Locate the cell with the specified text and output its [x, y] center coordinate. 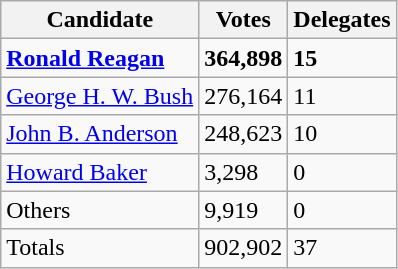
John B. Anderson [100, 134]
Howard Baker [100, 172]
Delegates [342, 20]
Ronald Reagan [100, 58]
364,898 [244, 58]
10 [342, 134]
3,298 [244, 172]
Others [100, 210]
276,164 [244, 96]
9,919 [244, 210]
Totals [100, 248]
248,623 [244, 134]
37 [342, 248]
11 [342, 96]
15 [342, 58]
Candidate [100, 20]
Votes [244, 20]
George H. W. Bush [100, 96]
902,902 [244, 248]
